Output the [X, Y] coordinate of the center of the cell containing the given text.  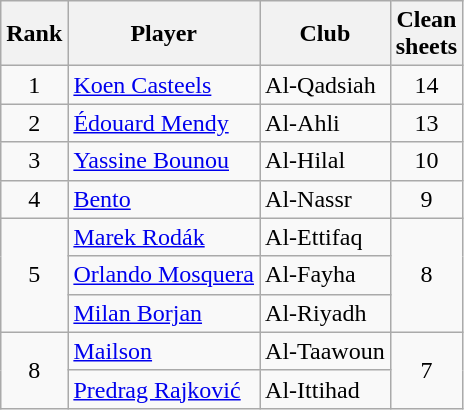
Rank [34, 34]
Orlando Mosquera [164, 275]
7 [426, 370]
Al-Qadsiah [326, 85]
Al-Riyadh [326, 313]
Player [164, 34]
13 [426, 123]
Al-Fayha [326, 275]
14 [426, 85]
Marek Rodák [164, 237]
Club [326, 34]
Al-Hilal [326, 161]
Al-Ettifaq [326, 237]
Édouard Mendy [164, 123]
9 [426, 199]
Bento [164, 199]
Milan Borjan [164, 313]
Koen Casteels [164, 85]
Al-Ittihad [326, 389]
Al-Ahli [326, 123]
10 [426, 161]
Mailson [164, 351]
3 [34, 161]
Predrag Rajković [164, 389]
Al-Taawoun [326, 351]
5 [34, 275]
Yassine Bounou [164, 161]
1 [34, 85]
Cleansheets [426, 34]
4 [34, 199]
Al-Nassr [326, 199]
2 [34, 123]
